Output the (x, y) coordinate of the center of the cell containing the given text.  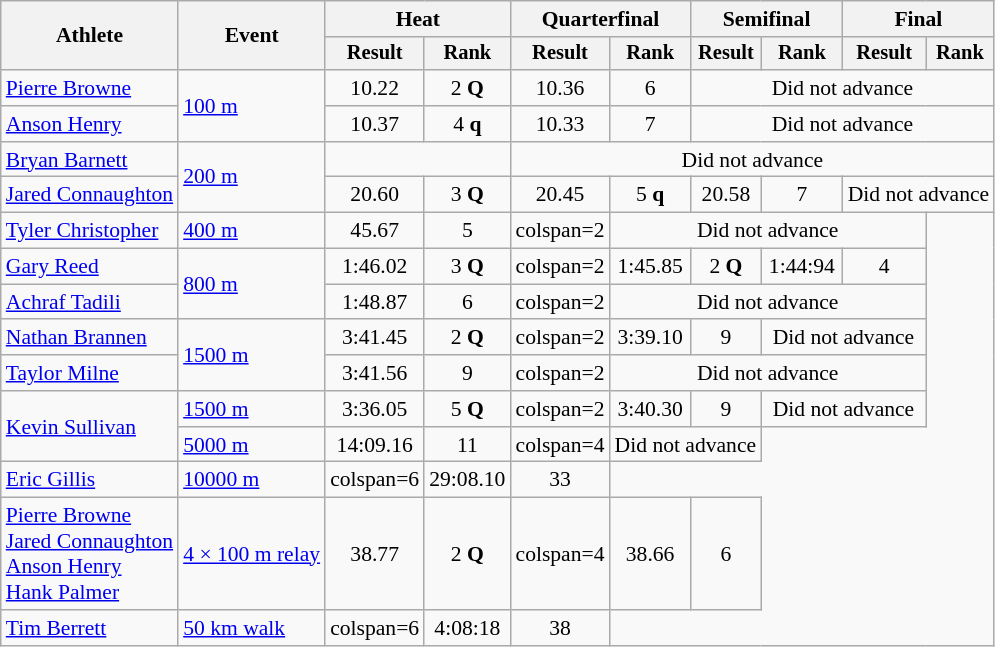
800 m (252, 284)
400 m (252, 231)
4 (884, 267)
Gary Reed (90, 267)
200 m (252, 178)
38 (560, 628)
Kevin Sullivan (90, 426)
14:09.16 (374, 445)
Anson Henry (90, 124)
Achraf Tadili (90, 302)
10.33 (560, 124)
Pierre BrowneJared ConnaughtonAnson HenryHank Palmer (90, 554)
29:08.10 (467, 480)
Quarterfinal (600, 19)
3:36.05 (374, 409)
1:45.85 (650, 267)
Pierre Browne (90, 88)
10000 m (252, 480)
Tyler Christopher (90, 231)
38.77 (374, 554)
4 × 100 m relay (252, 554)
33 (560, 480)
Tim Berrett (90, 628)
10.36 (560, 88)
10.37 (374, 124)
5 (467, 231)
4:08:18 (467, 628)
1:46.02 (374, 267)
1:48.87 (374, 302)
Nathan Brannen (90, 338)
3:39.10 (650, 338)
45.67 (374, 231)
4 q (467, 124)
38.66 (650, 554)
5 q (650, 195)
Event (252, 36)
Semifinal (767, 19)
Taylor Milne (90, 373)
3:41.56 (374, 373)
Bryan Barnett (90, 160)
5 Q (467, 409)
20.58 (726, 195)
100 m (252, 106)
5000 m (252, 445)
10.22 (374, 88)
1:44:94 (802, 267)
3:41.45 (374, 338)
11 (467, 445)
50 km walk (252, 628)
Heat (418, 19)
Athlete (90, 36)
20.60 (374, 195)
20.45 (560, 195)
Jared Connaughton (90, 195)
Eric Gillis (90, 480)
Final (919, 19)
3:40.30 (650, 409)
